From the cell containing the given text, extract its center point as (X, Y) coordinate. 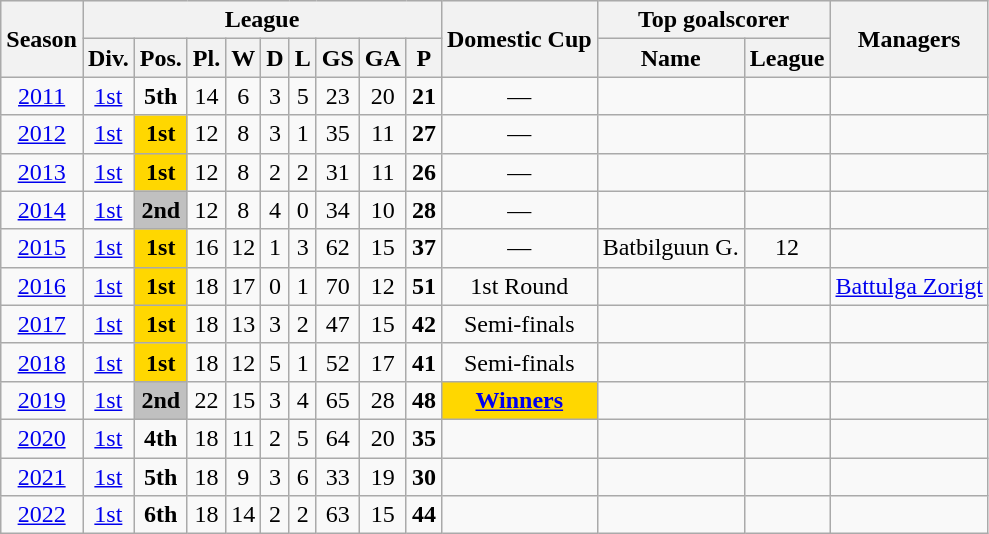
4th (160, 438)
2014 (42, 210)
51 (424, 286)
2016 (42, 286)
Div. (108, 58)
9 (244, 477)
Season (42, 39)
Batbilguun G. (670, 248)
65 (338, 400)
16 (206, 248)
33 (338, 477)
64 (338, 438)
41 (424, 362)
2015 (42, 248)
22 (206, 400)
30 (424, 477)
Pos. (160, 58)
Managers (909, 39)
GA (382, 58)
47 (338, 324)
31 (338, 172)
23 (338, 96)
Winners (519, 400)
2020 (42, 438)
26 (424, 172)
21 (424, 96)
6th (160, 515)
2017 (42, 324)
2011 (42, 96)
2012 (42, 134)
34 (338, 210)
1st Round (519, 286)
Domestic Cup (519, 39)
Name (670, 58)
10 (382, 210)
Top goalscorer (714, 20)
42 (424, 324)
27 (424, 134)
19 (382, 477)
2018 (42, 362)
Battulga Zorigt (909, 286)
13 (244, 324)
44 (424, 515)
48 (424, 400)
L (302, 58)
62 (338, 248)
D (275, 58)
2021 (42, 477)
GS (338, 58)
Pl. (206, 58)
70 (338, 286)
52 (338, 362)
2022 (42, 515)
W (244, 58)
2019 (42, 400)
2013 (42, 172)
37 (424, 248)
63 (338, 515)
P (424, 58)
